Capture the cell that displays the provided text and extract its (x, y) central coordinate. 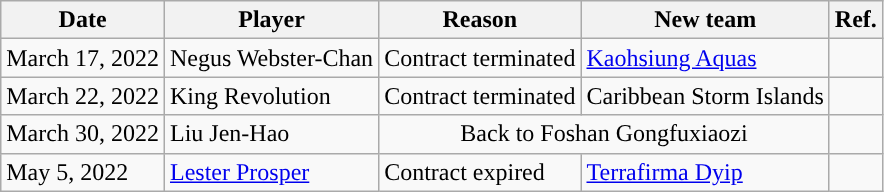
Caribbean Storm Islands (705, 96)
Kaohsiung Aquas (705, 58)
Reason (480, 20)
Negus Webster-Chan (271, 58)
March 30, 2022 (83, 134)
Player (271, 20)
May 5, 2022 (83, 172)
Date (83, 20)
March 22, 2022 (83, 96)
Back to Foshan Gongfuxiaozi (604, 134)
Terrafirma Dyip (705, 172)
Ref. (856, 20)
Contract expired (480, 172)
March 17, 2022 (83, 58)
Liu Jen-Hao (271, 134)
King Revolution (271, 96)
New team (705, 20)
Lester Prosper (271, 172)
